Pinpoint the cell where the given text exists, returning its [x, y] midpoint coordinate. 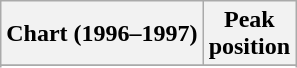
Peakposition [249, 34]
Chart (1996–1997) [102, 34]
